Extract the (x, y) coordinate from the center of the cell holding the provided text.  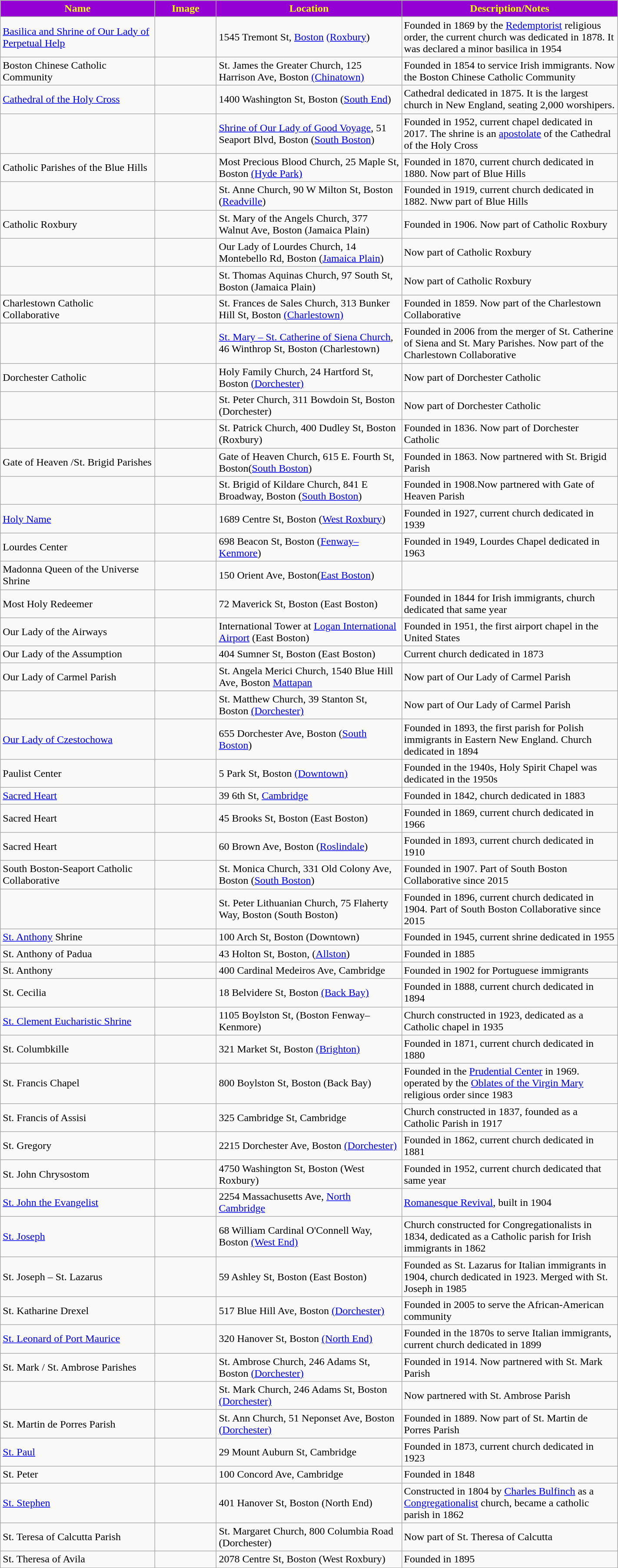
Founded in 1885 (509, 954)
St. Teresa of Calcutta Parish (77, 1537)
Founded in 1893, current church dedicated in 1910 (509, 847)
Location (309, 9)
Catholic Roxbury (77, 224)
St. Brigid of Kildare Church, 841 E Broadway, Boston (South Boston) (309, 490)
43 Holton St, Boston, (Allston) (309, 954)
72 Maverick St, Boston (East Boston) (309, 603)
325 Cambridge St, Cambridge (309, 1117)
Gate of Heaven Church, 615 E. Fourth St, Boston(South Boston) (309, 463)
Dorchester Catholic (77, 377)
4750 Washington St, Boston (West Roxbury) (309, 1174)
Founded in 1863. Now partnered with St. Brigid Parish (509, 463)
St. Theresa of Avila (77, 1559)
100 Arch St, Boston (Downtown) (309, 937)
150 Orient Ave, Boston(East Boston) (309, 576)
68 William Cardinal O'Connell Way, Boston (West End) (309, 1236)
St. Margaret Church, 800 Columbia Road (Dorchester) (309, 1537)
St. Ann Church, 51 Neponset Ave, Boston (Dorchester) (309, 1424)
St. Mary – St. Catherine of Siena Church, 46 Winthrop St, Boston (Charlestown) (309, 343)
St. Mary of the Angels Church, 377 Walnut Ave, Boston (Jamaica Plain) (309, 224)
St. Joseph (77, 1236)
Founded in 2005 to serve the African-American community (509, 1311)
St. Angela Merici Church, 1540 Blue Hill Ave, Boston Mattapan (309, 676)
Founded in 1908.Now partnered with Gate of Heaven Parish (509, 490)
St. Stephen (77, 1503)
St. Columbkille (77, 1049)
Church constructed in 1837, founded as a Catholic Parish in 1917 (509, 1117)
698 Beacon St, Boston (Fenway–Kenmore) (309, 547)
Name (77, 9)
Now partnered with St. Ambrose Parish (509, 1395)
Gate of Heaven /St. Brigid Parishes (77, 463)
Founded in 1914. Now partnered with St. Mark Parish (509, 1368)
39 6th St, Cambridge (309, 796)
St. Ambrose Church, 246 Adams St, Boston (Dorchester) (309, 1368)
Founded in 1893, the first parish for Polish immigrants in Eastern New England. Church dedicated in 1894 (509, 739)
Basilica and Shrine of Our Lady of Perpetual Help (77, 37)
Founded in 1854 to service Irish immigrants. Now the Boston Chinese Catholic Community (509, 71)
Most Precious Blood Church, 25 Maple St, Boston (Hyde Park) (309, 168)
Charlestown Catholic Collaborative (77, 309)
Founded in 1871, current church dedicated in 1880 (509, 1049)
Founded in 1862, current church dedicated in 1881 (509, 1146)
St. Peter Church, 311 Bowdoin St, Boston (Dorchester) (309, 406)
St. Anthony (77, 970)
St. Clement Eucharistic Shrine (77, 1021)
29 Mount Auburn St, Cambridge (309, 1452)
St. Paul (77, 1452)
St. Joseph – St. Lazarus (77, 1276)
2254 Massachusetts Ave, North Cambridge (309, 1202)
South Boston-Seaport Catholic Collaborative (77, 875)
St. Francis of Assisi (77, 1117)
Founded in 1902 for Portuguese immigrants (509, 970)
Founded in 1945, current shrine dedicated in 1955 (509, 937)
Founded in 1896, current church dedicated in 1904. Part of South Boston Collaborative since 2015 (509, 909)
Founded in the Prudential Center in 1969. operated by the Oblates of the Virgin Mary religious order since 1983 (509, 1083)
Founded in the 1870s to serve Italian immigrants, current church dedicated in 1899 (509, 1339)
59 Ashley St, Boston (East Boston) (309, 1276)
Founded in 1952, current church dedicated that same year (509, 1174)
Shrine of Our Lady of Good Voyage, 51 Seaport Blvd, Boston (South Boston) (309, 133)
Founded in 1919, current church dedicated in 1882. Nww part of Blue Hills (509, 196)
2078 Centre St, Boston (West Roxbury) (309, 1559)
St. Anthony Shrine (77, 937)
321 Market St, Boston (Brighton) (309, 1049)
Paulist Center (77, 773)
Founded in 1888, current church dedicated in 1894 (509, 993)
404 Sumner St, Boston (East Boston) (309, 654)
Founded in 1869, current church dedicated in 1966 (509, 818)
Cathedral of the Holy Cross (77, 99)
St. Katharine Drexel (77, 1311)
Our Lady of the Airways (77, 632)
Church constructed for Congregationalists in 1834, dedicated as a Catholic parish for Irish immigrants in 1862 (509, 1236)
Founded in 1869 by the Redemptorist religious order, the current church was dedicated in 1878. It was declared a minor basilica in 1954 (509, 37)
Founded in 2006 from the merger of St. Catherine of Siena and St. Mary Parishes. Now part of the Charlestown Collaborative (509, 343)
St. John Chrysostom (77, 1174)
Lourdes Center (77, 547)
St. Matthew Church, 39 Stanton St, Boston (Dorchester) (309, 705)
401 Hanover St, Boston (North End) (309, 1503)
St. Peter Lithuanian Church, 75 Flaherty Way, Boston (South Boston) (309, 909)
1105 Boylston St, (Boston Fenway–Kenmore) (309, 1021)
St. Monica Church, 331 Old Colony Ave, Boston (South Boston) (309, 875)
1400 Washington St, Boston (South End) (309, 99)
Founded in 1870, current church dedicated in 1880. Now part of Blue Hills (509, 168)
Founded in 1952, current chapel dedicated in 2017. The shrine is an apostolate of the Cathedral of the Holy Cross (509, 133)
Founded in 1844 for Irish immigrants, church dedicated that same year (509, 603)
St. James the Greater Church, 125 Harrison Ave, Boston (Chinatown) (309, 71)
60 Brown Ave, Boston (Roslindale) (309, 847)
Romanesque Revival, built in 1904 (509, 1202)
St. Francis Chapel (77, 1083)
Our Lady of the Assumption (77, 654)
St. Anthony of Padua (77, 954)
Founded in 1927, current church dedicated in 1939 (509, 519)
1689 Centre St, Boston (West Roxbury) (309, 519)
St. John the Evangelist (77, 1202)
St. Anne Church, 90 W Milton St, Boston (Readville) (309, 196)
Founded in 1907. Part of South Boston Collaborative since 2015 (509, 875)
St. Gregory (77, 1146)
Church constructed in 1923, dedicated as a Catholic chapel in 1935 (509, 1021)
St. Cecilia (77, 993)
Our Lady of Carmel Parish (77, 676)
Founded in 1859. Now part of the Charlestown Collaborative (509, 309)
Image (186, 9)
Holy Family Church, 24 Hartford St, Boston (Dorchester) (309, 377)
St. Patrick Church, 400 Dudley St, Boston (Roxbury) (309, 434)
Founded in 1889. Now part of St. Martin de Porres Parish (509, 1424)
International Tower at Logan International Airport (East Boston) (309, 632)
Founded in 1842, church dedicated in 1883 (509, 796)
Holy Name (77, 519)
Current church dedicated in 1873 (509, 654)
Founded as St. Lazarus for Italian immigrants in 1904, church dedicated in 1923. Merged with St. Joseph in 1985 (509, 1276)
Cathedral dedicated in 1875. It is the largest church in New England, seating 2,000 worshipers. (509, 99)
St. Mark Church, 246 Adams St, Boston (Dorchester) (309, 1395)
800 Boylston St, Boston (Back Bay) (309, 1083)
Founded in 1951, the first airport chapel in the United States (509, 632)
2215 Dorchester Ave, Boston (Dorchester) (309, 1146)
Founded in 1895 (509, 1559)
Founded in 1836. Now part of Dorchester Catholic (509, 434)
655 Dorchester Ave, Boston (South Boston) (309, 739)
St. Thomas Aquinas Church, 97 South St, Boston (Jamaica Plain) (309, 281)
Boston Chinese Catholic Community (77, 71)
St. Frances de Sales Church, 313 Bunker Hill St, Boston (Charlestown) (309, 309)
5 Park St, Boston (Downtown) (309, 773)
1545 Tremont St, Boston (Roxbury) (309, 37)
320 Hanover St, Boston (North End) (309, 1339)
Founded in the 1940s, Holy Spirit Chapel was dedicated in the 1950s (509, 773)
Catholic Parishes of the Blue Hills (77, 168)
Our Lady of Czestochowa (77, 739)
St. Leonard of Port Maurice (77, 1339)
100 Concord Ave, Cambridge (309, 1475)
Most Holy Redeemer (77, 603)
Constructed in 1804 by Charles Bulfinch as a Congregationalist church, became a catholic parish in 1862 (509, 1503)
400 Cardinal Medeiros Ave, Cambridge (309, 970)
517 Blue Hill Ave, Boston (Dorchester) (309, 1311)
Description/Notes (509, 9)
Now part of St. Theresa of Calcutta (509, 1537)
Our Lady of Lourdes Church, 14 Montebello Rd, Boston (Jamaica Plain) (309, 252)
St. Martin de Porres Parish (77, 1424)
Founded in 1906. Now part of Catholic Roxbury (509, 224)
St. Mark / St. Ambrose Parishes (77, 1368)
St. Peter (77, 1475)
18 Belvidere St, Boston (Back Bay) (309, 993)
Founded in 1873, current church dedicated in 1923 (509, 1452)
Madonna Queen of the Universe Shrine (77, 576)
Founded in 1949, Lourdes Chapel dedicated in 1963 (509, 547)
Founded in 1848 (509, 1475)
45 Brooks St, Boston (East Boston) (309, 818)
